Return the (x, y) coordinate for the center point of the cell that contains the specified text.  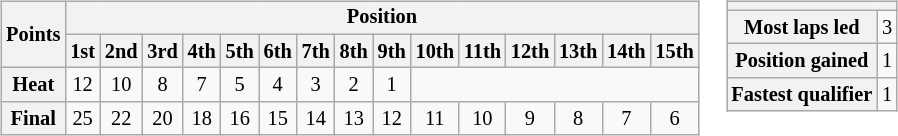
15 (278, 119)
Fastest qualifier (802, 95)
13 (354, 119)
11th (482, 51)
14th (626, 51)
6 (674, 119)
3rd (162, 51)
6th (278, 51)
Points (33, 34)
1st (82, 51)
14 (316, 119)
4 (278, 85)
12th (530, 51)
5th (240, 51)
Final (33, 119)
16 (240, 119)
18 (202, 119)
2nd (122, 51)
11 (435, 119)
9 (530, 119)
Heat (33, 85)
7th (316, 51)
15th (674, 51)
Most laps led (802, 27)
5 (240, 85)
Position gained (802, 61)
8th (354, 51)
9th (392, 51)
Position (382, 18)
4th (202, 51)
25 (82, 119)
13th (578, 51)
22 (122, 119)
20 (162, 119)
10th (435, 51)
2 (354, 85)
